Capture the cell that displays the provided text and extract its (X, Y) central coordinate. 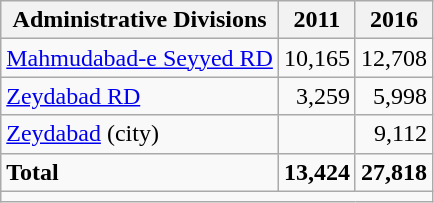
3,259 (316, 96)
Zeydabad RD (140, 96)
9,112 (394, 134)
Total (140, 172)
10,165 (316, 58)
Zeydabad (city) (140, 134)
5,998 (394, 96)
Mahmudabad-e Seyyed RD (140, 58)
12,708 (394, 58)
Administrative Divisions (140, 20)
2011 (316, 20)
2016 (394, 20)
27,818 (394, 172)
13,424 (316, 172)
